Return [X, Y] of the center of cell containing provided text 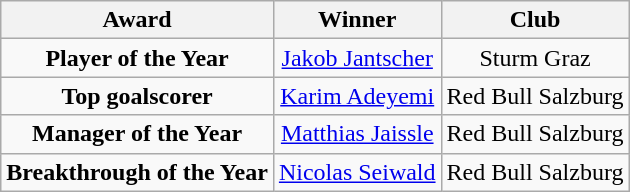
Winner [357, 20]
Player of the Year [138, 58]
Jakob Jantscher [357, 58]
Manager of the Year [138, 134]
Sturm Graz [535, 58]
Nicolas Seiwald [357, 172]
Breakthrough of the Year [138, 172]
Matthias Jaissle [357, 134]
Club [535, 20]
Award [138, 20]
Karim Adeyemi [357, 96]
Top goalscorer [138, 96]
